Identify which cell holds the provided text, then report its (X, Y) central coordinate. 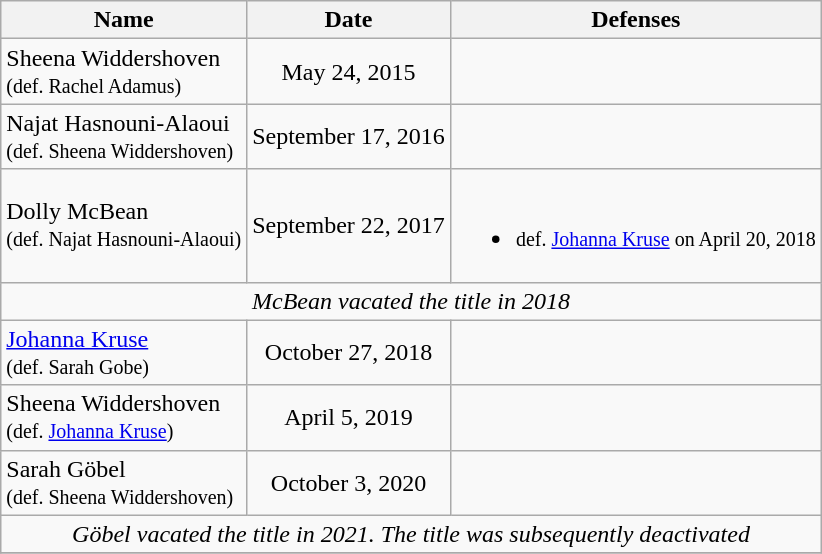
April 5, 2019 (349, 418)
Sarah Göbel (def. Sheena Widdershoven) (124, 482)
Sheena Widdershoven (def. Johanna Kruse) (124, 418)
September 22, 2017 (349, 226)
Dolly McBean (def. Najat Hasnouni-Alaoui) (124, 226)
May 24, 2015 (349, 72)
Date (349, 20)
October 3, 2020 (349, 482)
Johanna Kruse (def. Sarah Gobe) (124, 352)
Göbel vacated the title in 2021. The title was subsequently deactivated (412, 534)
Defenses (636, 20)
Najat Hasnouni-Alaoui (def. Sheena Widdershoven) (124, 136)
September 17, 2016 (349, 136)
Name (124, 20)
McBean vacated the title in 2018 (412, 301)
def. Johanna Kruse on April 20, 2018 (636, 226)
October 27, 2018 (349, 352)
Sheena Widdershoven (def. Rachel Adamus) (124, 72)
